Extract the (x, y) coordinate from the center of the cell holding the provided text.  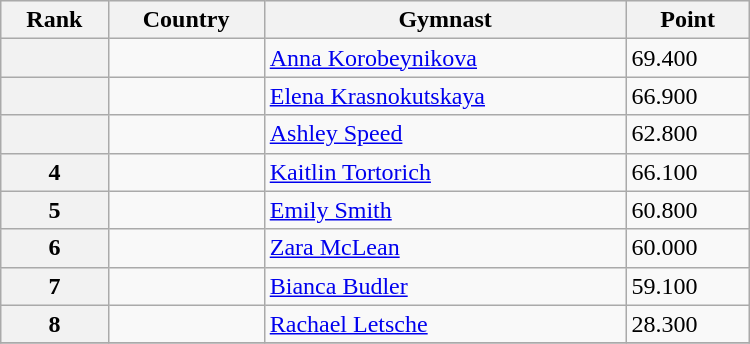
6 (54, 248)
60.000 (688, 248)
59.100 (688, 286)
4 (54, 172)
Emily Smith (445, 210)
Rank (54, 20)
Rachael Letsche (445, 324)
7 (54, 286)
Bianca Budler (445, 286)
69.400 (688, 58)
Kaitlin Tortorich (445, 172)
62.800 (688, 134)
Zara McLean (445, 248)
Anna Korobeynikova (445, 58)
66.100 (688, 172)
5 (54, 210)
Point (688, 20)
66.900 (688, 96)
Elena Krasnokutskaya (445, 96)
60.800 (688, 210)
Gymnast (445, 20)
Country (186, 20)
28.300 (688, 324)
8 (54, 324)
Ashley Speed (445, 134)
